Identify which cell holds the provided text, then report its [X, Y] central coordinate. 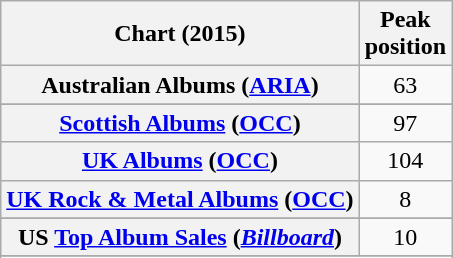
Scottish Albums (OCC) [180, 123]
10 [405, 237]
UK Albums (OCC) [180, 161]
Australian Albums (ARIA) [180, 85]
US Top Album Sales (Billboard) [180, 237]
UK Rock & Metal Albums (OCC) [180, 199]
104 [405, 161]
8 [405, 199]
Chart (2015) [180, 34]
63 [405, 85]
Peakposition [405, 34]
97 [405, 123]
